Detect which cell encompasses the target text, then output its [X, Y] center coordinate. 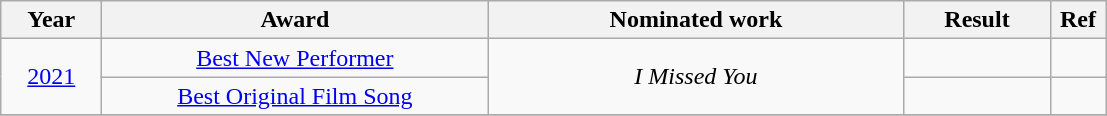
I Missed You [696, 77]
Result [977, 20]
Best New Performer [295, 58]
Ref [1078, 20]
Nominated work [696, 20]
2021 [52, 77]
Award [295, 20]
Year [52, 20]
Best Original Film Song [295, 96]
